Pinpoint the cell where the given text exists, returning its [X, Y] midpoint coordinate. 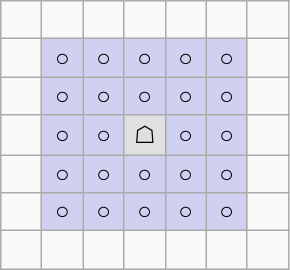
☖ [144, 135]
